From the cell containing the given text, extract its center point as (X, Y) coordinate. 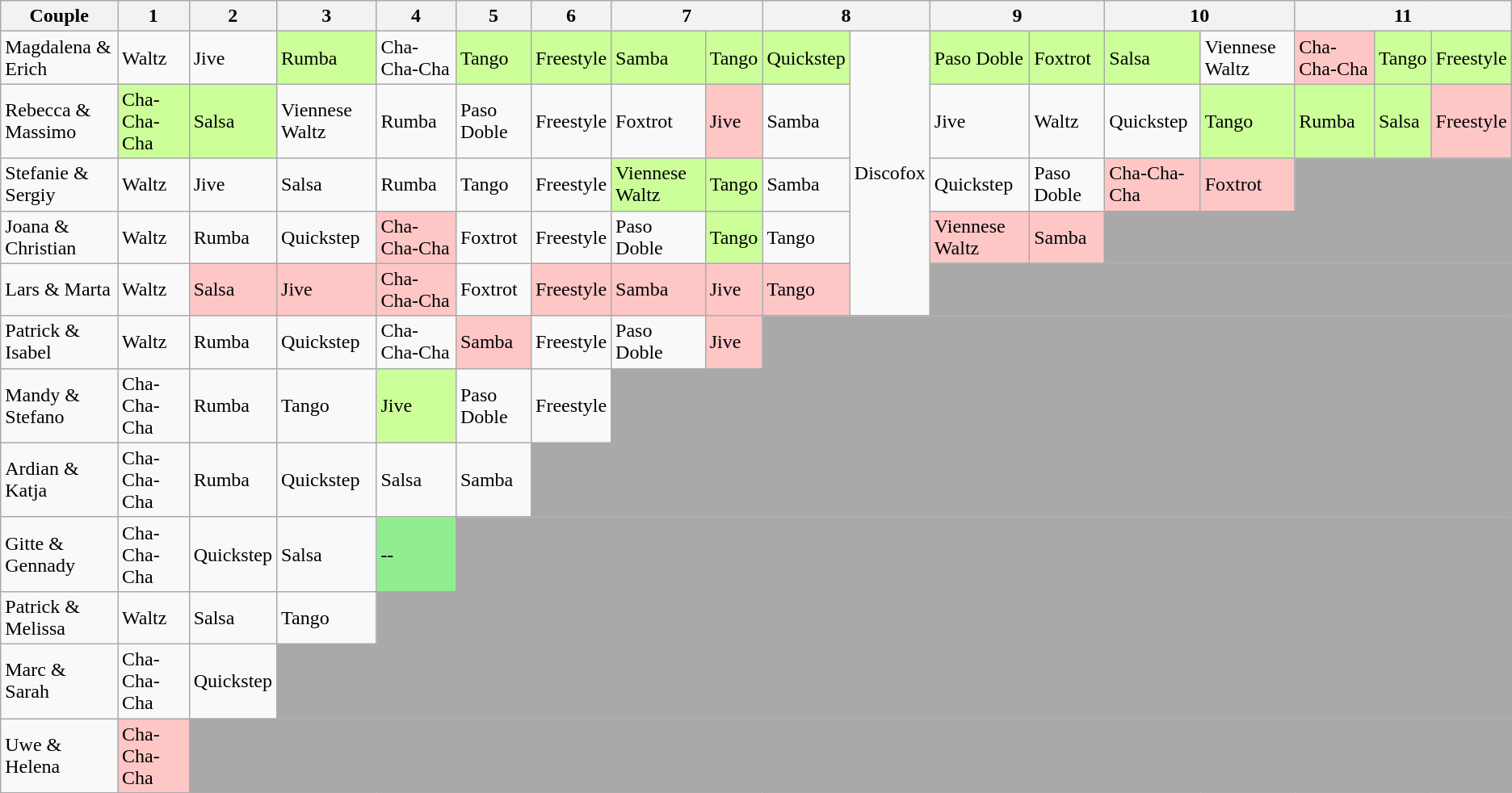
3 (326, 16)
5 (493, 16)
Lars & Marta (60, 289)
1 (153, 16)
Patrick & Melissa (60, 617)
Joana & Christian (60, 237)
Stefanie & Sergiy (60, 184)
10 (1200, 16)
Ardian & Katja (60, 480)
Marc & Sarah (60, 681)
Patrick & Isabel (60, 342)
Discofox (890, 174)
6 (572, 16)
Couple (60, 16)
2 (233, 16)
Uwe & Helena (60, 756)
8 (846, 16)
Gitte & Gennady (60, 554)
11 (1403, 16)
Magdalena & Erich (60, 58)
7 (687, 16)
Mandy & Stefano (60, 405)
-- (417, 554)
4 (417, 16)
Rebecca & Massimo (60, 121)
9 (1017, 16)
